From the cell containing the given text, extract its center point as [X, Y] coordinate. 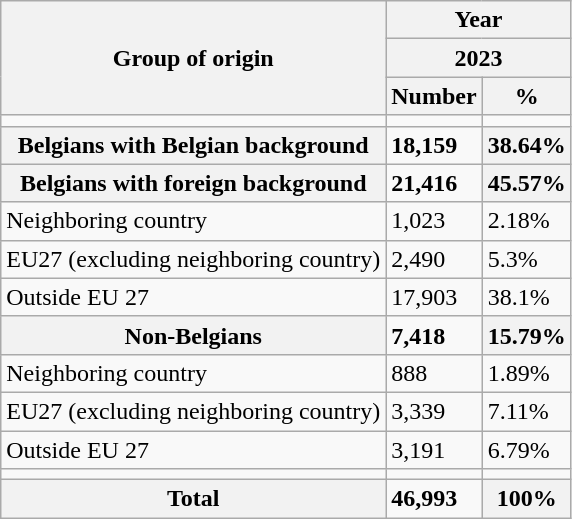
Total [194, 499]
1,023 [434, 221]
21,416 [434, 183]
46,993 [434, 499]
3,339 [434, 411]
888 [434, 373]
5.3% [526, 259]
1.89% [526, 373]
45.57% [526, 183]
17,903 [434, 297]
2023 [478, 58]
Belgians with foreign background [194, 183]
6.79% [526, 449]
3,191 [434, 449]
2.18% [526, 221]
18,159 [434, 145]
100% [526, 499]
7.11% [526, 411]
Belgians with Belgian background [194, 145]
Year [478, 20]
38.1% [526, 297]
Group of origin [194, 58]
7,418 [434, 335]
Number [434, 96]
% [526, 96]
38.64% [526, 145]
Non-Belgians [194, 335]
15.79% [526, 335]
2,490 [434, 259]
